Identify which cell holds the provided text, then report its [X, Y] central coordinate. 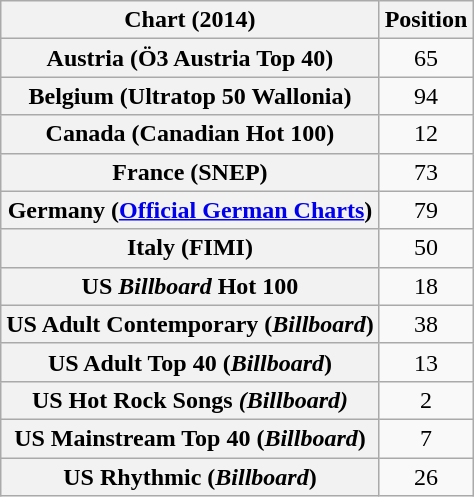
Austria (Ö3 Austria Top 40) [190, 58]
12 [426, 134]
US Adult Contemporary (Billboard) [190, 324]
US Adult Top 40 (Billboard) [190, 362]
79 [426, 210]
18 [426, 286]
50 [426, 248]
France (SNEP) [190, 172]
US Rhythmic (Billboard) [190, 477]
38 [426, 324]
Germany (Official German Charts) [190, 210]
7 [426, 438]
Belgium (Ultratop 50 Wallonia) [190, 96]
Chart (2014) [190, 20]
US Billboard Hot 100 [190, 286]
65 [426, 58]
Canada (Canadian Hot 100) [190, 134]
13 [426, 362]
73 [426, 172]
Position [426, 20]
26 [426, 477]
US Hot Rock Songs (Billboard) [190, 400]
94 [426, 96]
US Mainstream Top 40 (Billboard) [190, 438]
2 [426, 400]
Italy (FIMI) [190, 248]
